Detect which cell encompasses the target text, then output its (x, y) center coordinate. 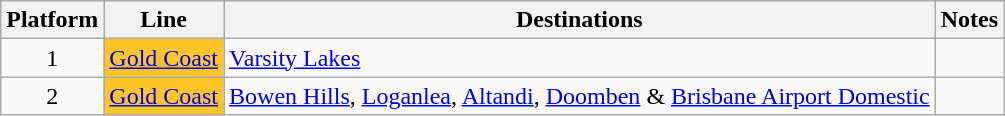
Notes (969, 20)
Varsity Lakes (580, 58)
1 (52, 58)
Platform (52, 20)
2 (52, 96)
Line (164, 20)
Destinations (580, 20)
Bowen Hills, Loganlea, Altandi, Doomben & Brisbane Airport Domestic (580, 96)
